Provide the [x, y] coordinate of the cell's center where the given text is located.  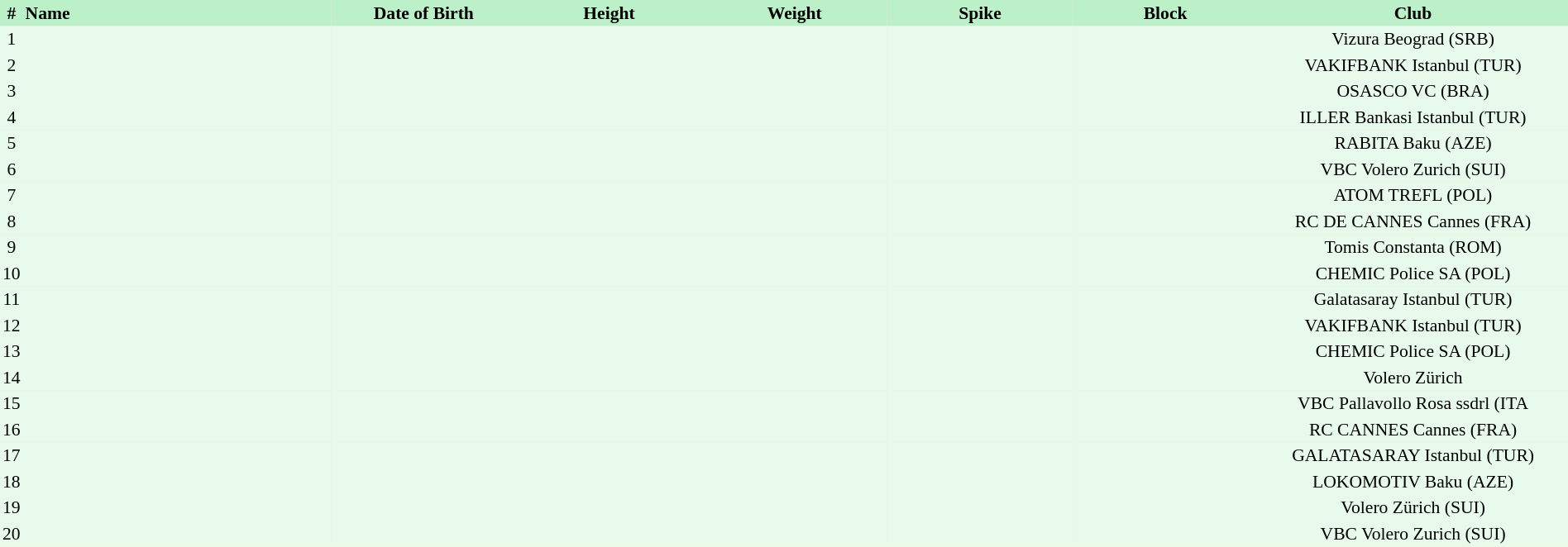
LOKOMOTIV Baku (AZE) [1413, 482]
8 [12, 221]
10 [12, 273]
GALATASARAY Istanbul (TUR) [1413, 456]
VBC Pallavollo Rosa ssdrl (ITA [1413, 403]
4 [12, 117]
5 [12, 144]
20 [12, 534]
17 [12, 456]
2 [12, 65]
6 [12, 169]
Tomis Constanta (ROM) [1413, 248]
ATOM TREFL (POL) [1413, 195]
18 [12, 482]
Block [1165, 13]
Galatasaray Istanbul (TUR) [1413, 299]
Date of Birth [423, 13]
3 [12, 91]
Height [609, 13]
Club [1413, 13]
RC DE CANNES Cannes (FRA) [1413, 221]
Name [177, 13]
9 [12, 248]
RC CANNES Cannes (FRA) [1413, 430]
11 [12, 299]
15 [12, 403]
14 [12, 378]
Volero Zürich (SUI) [1413, 507]
ILLER Bankasi Istanbul (TUR) [1413, 117]
Spike [980, 13]
OSASCO VC (BRA) [1413, 91]
RABITA Baku (AZE) [1413, 144]
# [12, 13]
Weight [795, 13]
7 [12, 195]
13 [12, 352]
1 [12, 40]
19 [12, 507]
Vizura Beograd (SRB) [1413, 40]
12 [12, 326]
Volero Zürich [1413, 378]
16 [12, 430]
